Find where the given text appears and provide that cell's center as [X, Y] coordinate. 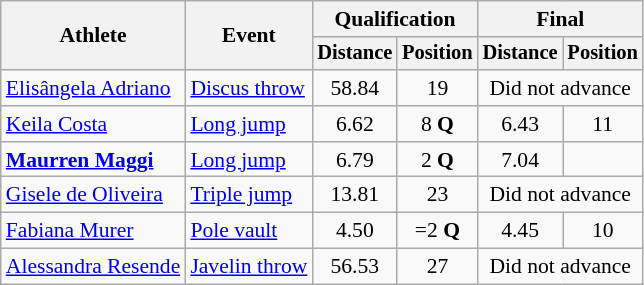
6.43 [520, 124]
Javelin throw [248, 267]
Athlete [94, 36]
7.04 [520, 160]
13.81 [354, 195]
8 Q [437, 124]
Gisele de Oliveira [94, 195]
2 Q [437, 160]
Alessandra Resende [94, 267]
6.79 [354, 160]
Triple jump [248, 195]
56.53 [354, 267]
=2 Q [437, 231]
Pole vault [248, 231]
Fabiana Murer [94, 231]
Final [560, 19]
4.45 [520, 231]
11 [602, 124]
Maurren Maggi [94, 160]
10 [602, 231]
23 [437, 195]
Qualification [394, 19]
Keila Costa [94, 124]
4.50 [354, 231]
27 [437, 267]
19 [437, 88]
58.84 [354, 88]
Discus throw [248, 88]
Event [248, 36]
6.62 [354, 124]
Elisângela Adriano [94, 88]
